Extract the [x, y] coordinate from the center of the cell holding the provided text.  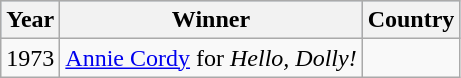
Annie Cordy for Hello, Dolly! [211, 58]
Country [411, 20]
Winner [211, 20]
1973 [30, 58]
Year [30, 20]
